Determine the (x, y) coordinate at the center of the cell enclosing the given text.  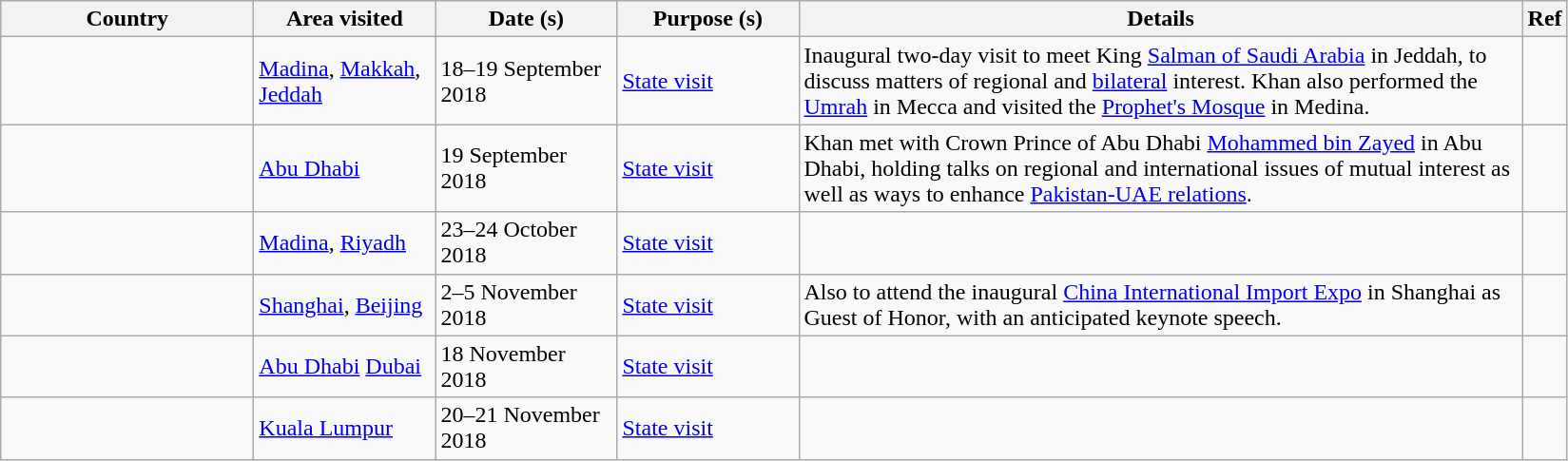
Area visited (344, 19)
2–5 November 2018 (527, 304)
Country (127, 19)
Also to attend the inaugural China International Import Expo in Shanghai as Guest of Honor, with an anticipated keynote speech. (1160, 304)
Purpose (s) (707, 19)
19 September 2018 (527, 168)
18–19 September 2018 (527, 81)
Shanghai, Beijing (344, 304)
Abu Dhabi (344, 168)
23–24 October 2018 (527, 243)
Abu Dhabi Dubai (344, 367)
18 November 2018 (527, 367)
Details (1160, 19)
Ref (1544, 19)
Date (s) (527, 19)
Madina, Riyadh (344, 243)
Kuala Lumpur (344, 428)
Madina, Makkah, Jeddah (344, 81)
20–21 November 2018 (527, 428)
